Determine the (x, y) coordinate at the center of the cell enclosing the given text.  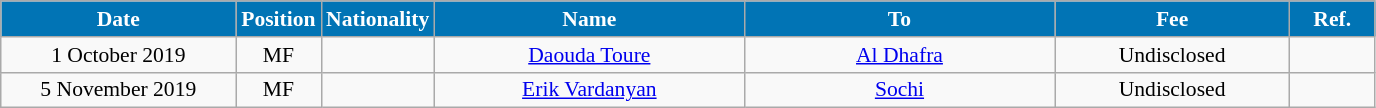
Name (589, 19)
Al Dhafra (899, 55)
Nationality (378, 19)
To (899, 19)
Sochi (899, 90)
Position (278, 19)
Daouda Toure (589, 55)
Erik Vardanyan (589, 90)
Fee (1172, 19)
Ref. (1332, 19)
5 November 2019 (118, 90)
Date (118, 19)
1 October 2019 (118, 55)
